For the text-containing cell, return its midpoint in [X, Y] coordinate format. 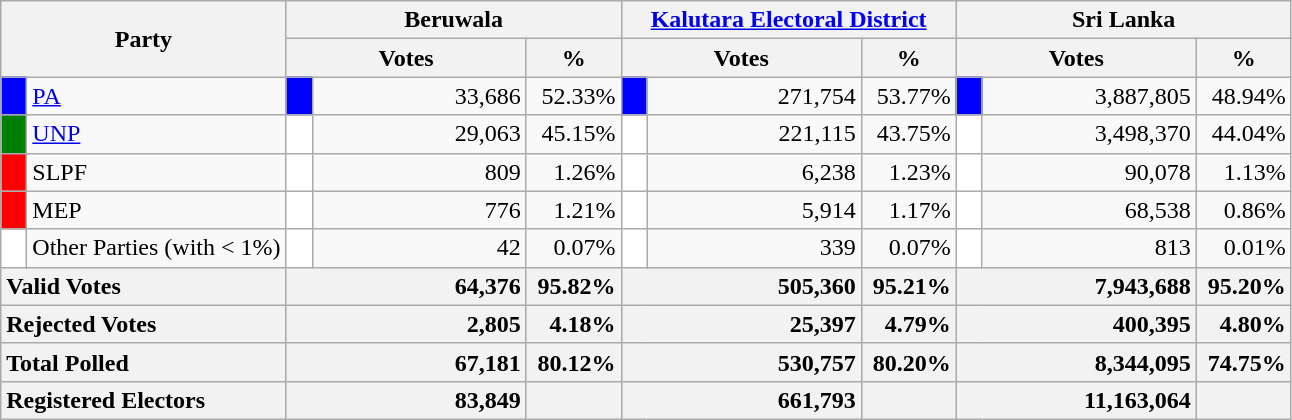
95.21% [908, 286]
5,914 [754, 210]
52.33% [574, 96]
1.21% [574, 210]
80.12% [574, 362]
SLPF [156, 172]
6,238 [754, 172]
95.82% [574, 286]
43.75% [908, 134]
74.75% [1244, 362]
Sri Lanka [1124, 20]
83,849 [406, 400]
Valid Votes [144, 286]
4.79% [908, 324]
25,397 [741, 324]
64,376 [406, 286]
0.01% [1244, 248]
80.20% [908, 362]
Beruwala [454, 20]
1.26% [574, 172]
0.86% [1244, 210]
MEP [156, 210]
3,887,805 [1089, 96]
44.04% [1244, 134]
530,757 [741, 362]
Other Parties (with < 1%) [156, 248]
1.17% [908, 210]
Total Polled [144, 362]
3,498,370 [1089, 134]
776 [419, 210]
809 [419, 172]
95.20% [1244, 286]
505,360 [741, 286]
661,793 [741, 400]
PA [156, 96]
42 [419, 248]
Rejected Votes [144, 324]
48.94% [1244, 96]
339 [754, 248]
221,115 [754, 134]
29,063 [419, 134]
67,181 [406, 362]
8,344,095 [1076, 362]
68,538 [1089, 210]
UNP [156, 134]
4.18% [574, 324]
33,686 [419, 96]
271,754 [754, 96]
1.13% [1244, 172]
11,163,064 [1076, 400]
53.77% [908, 96]
90,078 [1089, 172]
Party [144, 39]
7,943,688 [1076, 286]
2,805 [406, 324]
Registered Electors [144, 400]
1.23% [908, 172]
400,395 [1076, 324]
813 [1089, 248]
Kalutara Electoral District [788, 20]
4.80% [1244, 324]
45.15% [574, 134]
